Search for the cell housing the specified text and yield its (x, y) center coordinate. 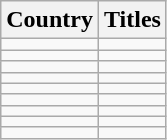
Titles (132, 20)
Country (50, 20)
